Determine the (x, y) coordinate at the center of the cell enclosing the given text.  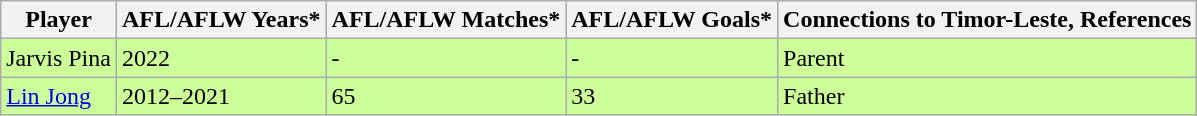
AFL/AFLW Goals* (672, 20)
33 (672, 96)
2012–2021 (221, 96)
Connections to Timor-Leste, References (988, 20)
AFL/AFLW Matches* (446, 20)
65 (446, 96)
Player (59, 20)
Parent (988, 58)
Lin Jong (59, 96)
Father (988, 96)
Jarvis Pina (59, 58)
AFL/AFLW Years* (221, 20)
2022 (221, 58)
